Capture the cell that displays the provided text and extract its (x, y) central coordinate. 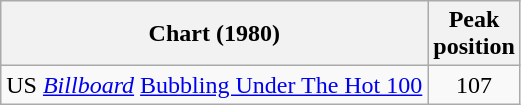
107 (474, 85)
Chart (1980) (214, 34)
Peakposition (474, 34)
US Billboard Bubbling Under The Hot 100 (214, 85)
